Output the (X, Y) coordinate of the center of the cell containing the given text.  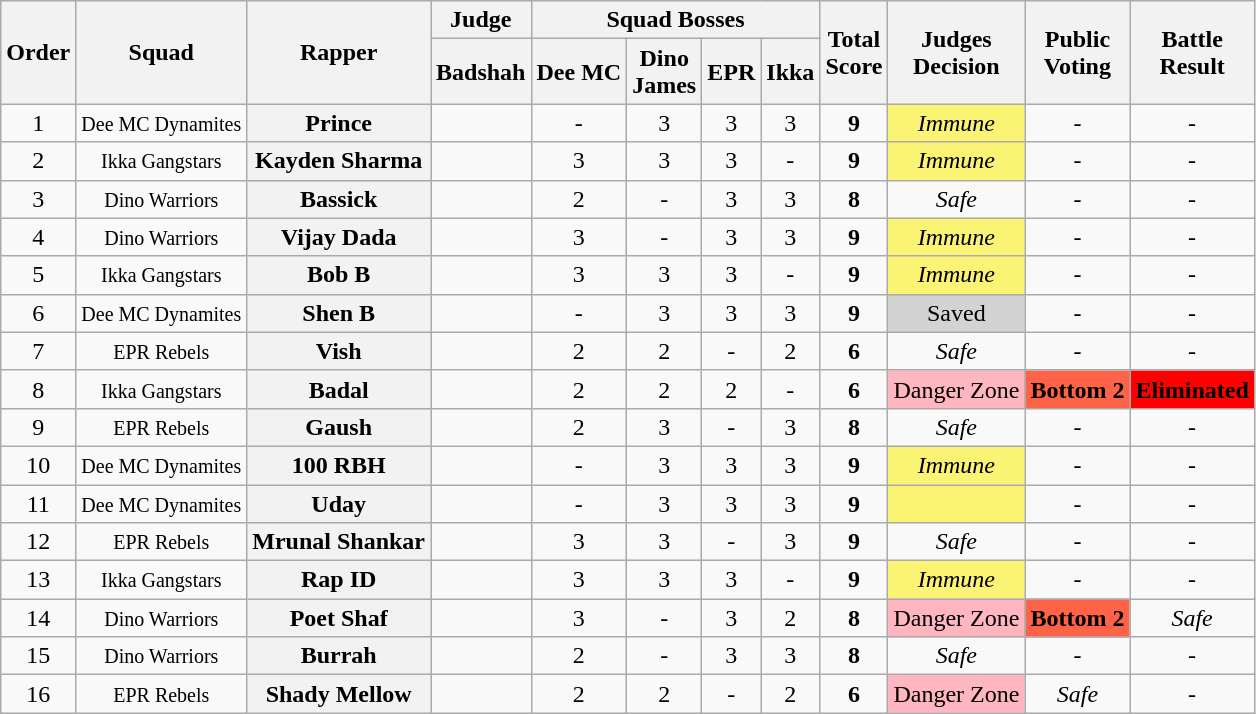
Eliminated (1192, 389)
Badshah (481, 72)
12 (38, 542)
4 (38, 237)
Poet Shaf (339, 618)
5 (38, 275)
Rapper (339, 52)
Shen B (339, 313)
Gaush (339, 427)
Squad (162, 52)
Bassick (339, 199)
Ikka (790, 72)
Burrah (339, 656)
JudgesDecision (956, 52)
14 (38, 618)
Order (38, 52)
13 (38, 580)
Uday (339, 503)
Squad Bosses (676, 20)
100 RBH (339, 465)
TotalScore (854, 52)
EPR (732, 72)
Mrunal Shankar (339, 542)
PublicVoting (1078, 52)
16 (38, 694)
10 (38, 465)
Judge (481, 20)
Kayden Sharma (339, 161)
Dee MC (579, 72)
DinoJames (664, 72)
Saved (956, 313)
11 (38, 503)
Vijay Dada (339, 237)
Prince (339, 123)
Badal (339, 389)
Shady Mellow (339, 694)
Rap ID (339, 580)
Bob B (339, 275)
1 (38, 123)
7 (38, 351)
15 (38, 656)
BattleResult (1192, 52)
Vish (339, 351)
